Locate the cell with the specified text and output its (x, y) center coordinate. 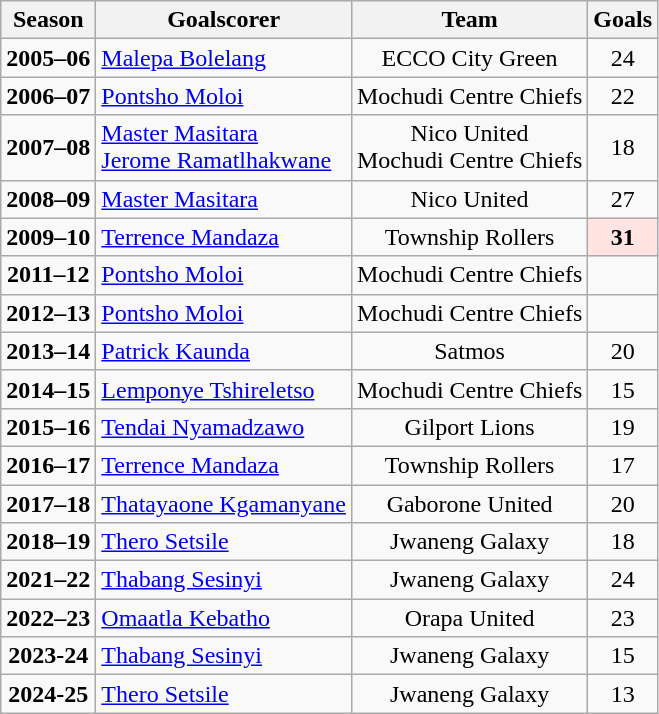
2023-24 (48, 656)
Master Masitara Jerome Ramatlhakwane (224, 148)
Nico United (469, 199)
31 (623, 237)
27 (623, 199)
Tendai Nyamadzawo (224, 427)
2015–16 (48, 427)
Goals (623, 20)
Master Masitara (224, 199)
2008–09 (48, 199)
2022–23 (48, 618)
2017–18 (48, 503)
22 (623, 96)
ECCO City Green (469, 58)
Team (469, 20)
Goalscorer (224, 20)
2011–12 (48, 275)
19 (623, 427)
2006–07 (48, 96)
2021–22 (48, 580)
23 (623, 618)
17 (623, 465)
2024-25 (48, 694)
Orapa United (469, 618)
2009–10 (48, 237)
2014–15 (48, 389)
13 (623, 694)
2016–17 (48, 465)
Omaatla Kebatho (224, 618)
2007–08 (48, 148)
Lemponye Tshireletso (224, 389)
2012–13 (48, 313)
2018–19 (48, 542)
Patrick Kaunda (224, 351)
Gaborone United (469, 503)
Malepa Bolelang (224, 58)
Season (48, 20)
2013–14 (48, 351)
2005–06 (48, 58)
Nico UnitedMochudi Centre Chiefs (469, 148)
Satmos (469, 351)
Thatayaone Kgamanyane (224, 503)
Gilport Lions (469, 427)
